Search for the cell housing the specified text and yield its [x, y] center coordinate. 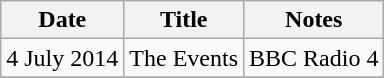
4 July 2014 [62, 58]
BBC Radio 4 [314, 58]
Title [184, 20]
Notes [314, 20]
The Events [184, 58]
Date [62, 20]
